Search for the cell housing the specified text and yield its (X, Y) center coordinate. 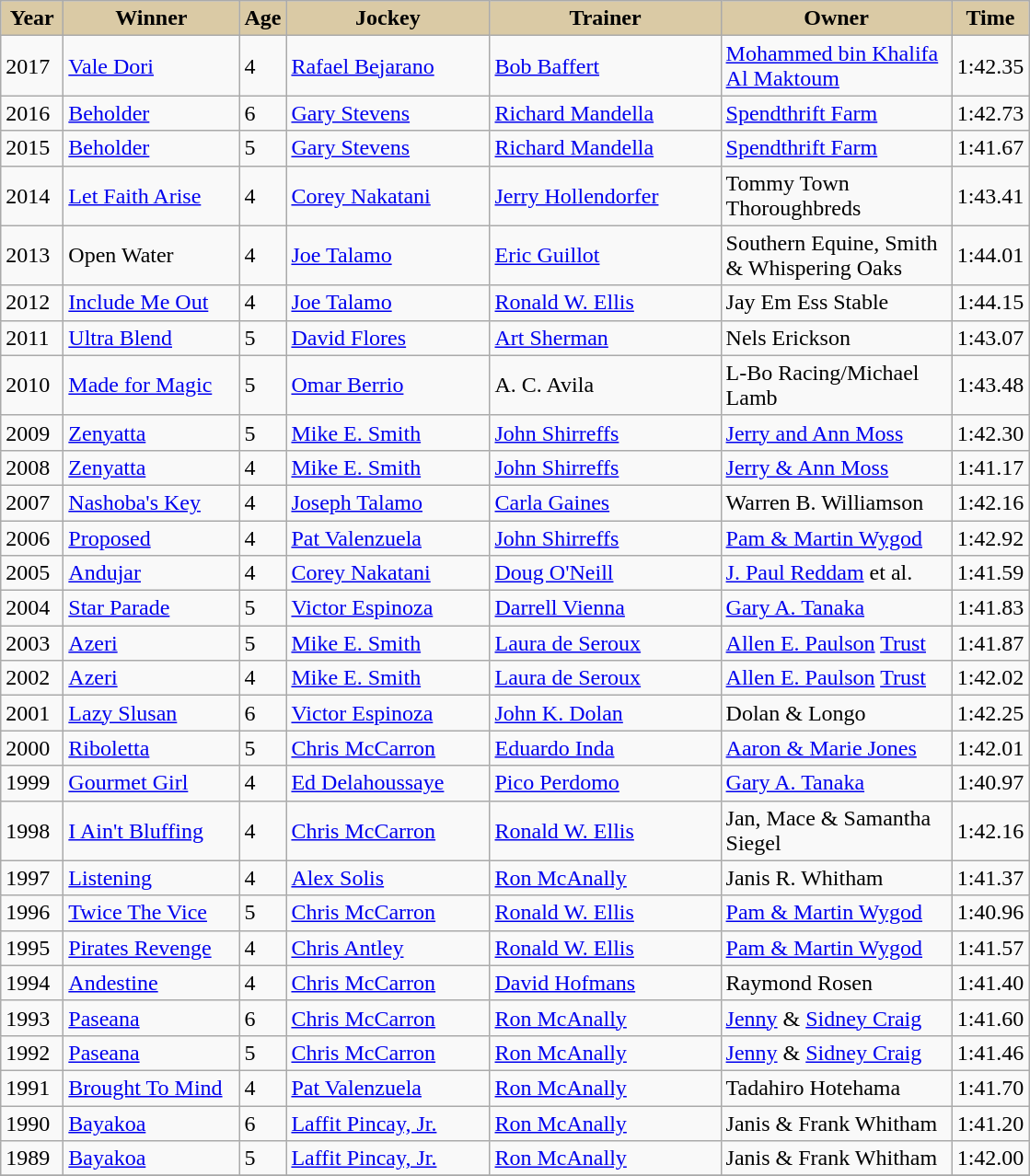
1990 (32, 1124)
Listening (151, 878)
Omar Berrio (388, 385)
1:41.83 (990, 608)
Proposed (151, 538)
David Flores (388, 338)
1:41.70 (990, 1088)
Raymond Rosen (836, 983)
1:41.37 (990, 878)
Tadahiro Hotehama (836, 1088)
1994 (32, 983)
Rafael Bejarano (388, 66)
1:41.67 (990, 148)
1998 (32, 830)
Lazy Slusan (151, 713)
2001 (32, 713)
1991 (32, 1088)
2002 (32, 678)
Joseph Talamo (388, 502)
1:42.73 (990, 113)
Janis R. Whitham (836, 878)
Southern Equine, Smith & Whispering Oaks (836, 256)
John K. Dolan (606, 713)
1:43.41 (990, 195)
Warren B. Williamson (836, 502)
2017 (32, 66)
Open Water (151, 256)
Pirates Revenge (151, 948)
1:42.35 (990, 66)
1:41.20 (990, 1124)
Riboletta (151, 748)
Jerry Hollendorfer (606, 195)
Gourmet Girl (151, 783)
Nels Erickson (836, 338)
1:42.30 (990, 432)
1997 (32, 878)
Jockey (388, 18)
2015 (32, 148)
Andujar (151, 573)
Star Parade (151, 608)
Brought To Mind (151, 1088)
1993 (32, 1018)
1:44.15 (990, 303)
Mohammed bin Khalifa Al Maktoum (836, 66)
Include Me Out (151, 303)
Art Sherman (606, 338)
1:41.17 (990, 467)
Winner (151, 18)
2007 (32, 502)
Ed Delahoussaye (388, 783)
Ultra Blend (151, 338)
Bob Baffert (606, 66)
2012 (32, 303)
Alex Solis (388, 878)
1999 (32, 783)
Made for Magic (151, 385)
I Ain't Bluffing (151, 830)
1:42.01 (990, 748)
2005 (32, 573)
Jan, Mace & Samantha Siegel (836, 830)
A. C. Avila (606, 385)
1:41.46 (990, 1053)
1:42.02 (990, 678)
Age (263, 18)
Aaron & Marie Jones (836, 748)
Andestine (151, 983)
1:41.60 (990, 1018)
1:43.07 (990, 338)
Jerry and Ann Moss (836, 432)
Tommy Town Thoroughbreds (836, 195)
Year (32, 18)
1:41.59 (990, 573)
Nashoba's Key (151, 502)
2004 (32, 608)
1996 (32, 913)
Twice The Vice (151, 913)
2013 (32, 256)
Darrell Vienna (606, 608)
Time (990, 18)
Carla Gaines (606, 502)
Dolan & Longo (836, 713)
J. Paul Reddam et al. (836, 573)
Eduardo Inda (606, 748)
Jay Em Ess Stable (836, 303)
1:42.92 (990, 538)
1:40.96 (990, 913)
Chris Antley (388, 948)
1992 (32, 1053)
L-Bo Racing/Michael Lamb (836, 385)
1:41.40 (990, 983)
Vale Dori (151, 66)
Eric Guillot (606, 256)
Trainer (606, 18)
Doug O'Neill (606, 573)
2008 (32, 467)
2014 (32, 195)
2009 (32, 432)
Owner (836, 18)
2006 (32, 538)
2010 (32, 385)
2016 (32, 113)
2003 (32, 643)
1:42.00 (990, 1159)
1:40.97 (990, 783)
David Hofmans (606, 983)
2000 (32, 748)
1989 (32, 1159)
1:44.01 (990, 256)
2011 (32, 338)
1:41.87 (990, 643)
Pico Perdomo (606, 783)
1:42.25 (990, 713)
1:41.57 (990, 948)
Let Faith Arise (151, 195)
Jerry & Ann Moss (836, 467)
1995 (32, 948)
1:43.48 (990, 385)
